Find where the given text appears and provide that cell's center as (x, y) coordinate. 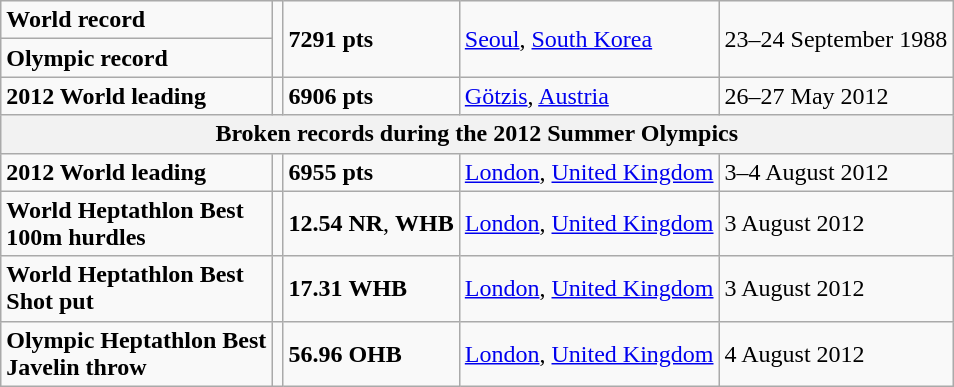
Olympic Heptathlon BestJavelin throw (136, 354)
Götzis, Austria (589, 96)
4 August 2012 (836, 354)
Broken records during the 2012 Summer Olympics (477, 134)
World Heptathlon Best100m hurdles (136, 224)
World record (136, 20)
Olympic record (136, 58)
World Heptathlon BestShot put (136, 288)
12.54 NR, WHB (371, 224)
6906 pts (371, 96)
26–27 May 2012 (836, 96)
7291 pts (371, 39)
23–24 September 1988 (836, 39)
56.96 OHB (371, 354)
Seoul, South Korea (589, 39)
17.31 WHB (371, 288)
3–4 August 2012 (836, 172)
6955 pts (371, 172)
